Return [x, y] of the center of cell containing provided text 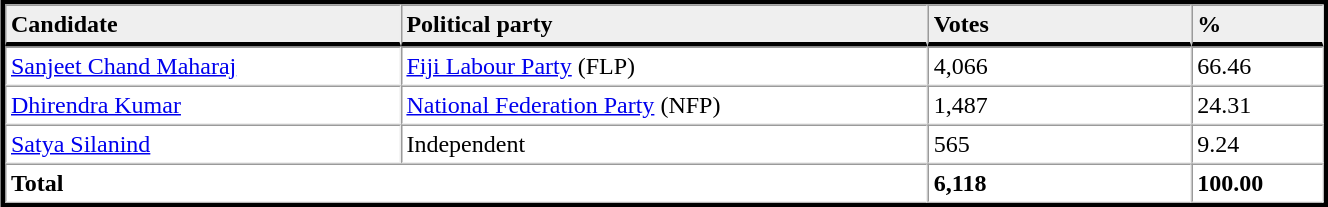
Independent [664, 144]
Dhirendra Kumar [202, 106]
Votes [1060, 25]
Political party [664, 25]
Candidate [202, 25]
6,118 [1060, 184]
565 [1060, 144]
4,066 [1060, 66]
100.00 [1257, 184]
Fiji Labour Party (FLP) [664, 66]
24.31 [1257, 106]
Sanjeet Chand Maharaj [202, 66]
National Federation Party (NFP) [664, 106]
Total [466, 184]
9.24 [1257, 144]
1,487 [1060, 106]
Satya Silanind [202, 144]
% [1257, 25]
66.46 [1257, 66]
